Capture the cell that displays the provided text and extract its (X, Y) central coordinate. 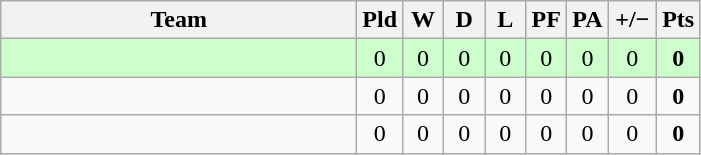
L (506, 20)
Pts (678, 20)
D (464, 20)
PA (588, 20)
+/− (632, 20)
PF (546, 20)
W (424, 20)
Team (179, 20)
Pld (380, 20)
